Detect which cell encompasses the target text, then output its (x, y) center coordinate. 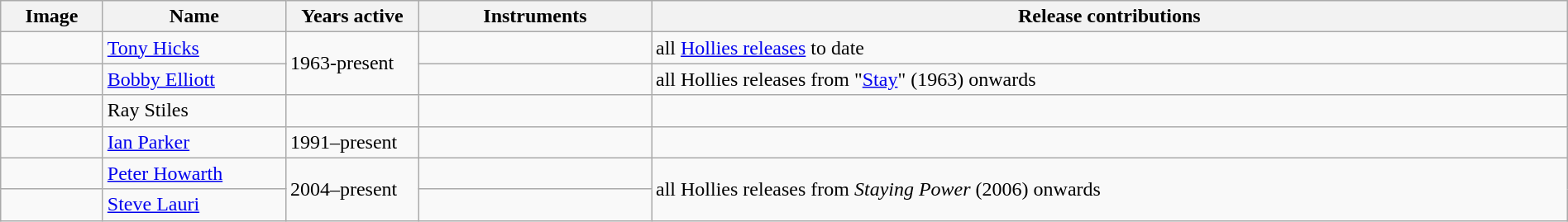
Bobby Elliott (194, 79)
1991–present (352, 142)
all Hollies releases to date (1110, 48)
Release contributions (1110, 17)
Image (52, 17)
all Hollies releases from Staying Power (2006) onwards (1110, 189)
Ray Stiles (194, 111)
1963-present (352, 64)
Tony Hicks (194, 48)
Steve Lauri (194, 205)
Instruments (534, 17)
Ian Parker (194, 142)
all Hollies releases from "Stay" (1963) onwards (1110, 79)
Name (194, 17)
2004–present (352, 189)
Years active (352, 17)
Peter Howarth (194, 173)
